Capture the cell that displays the provided text and extract its (X, Y) central coordinate. 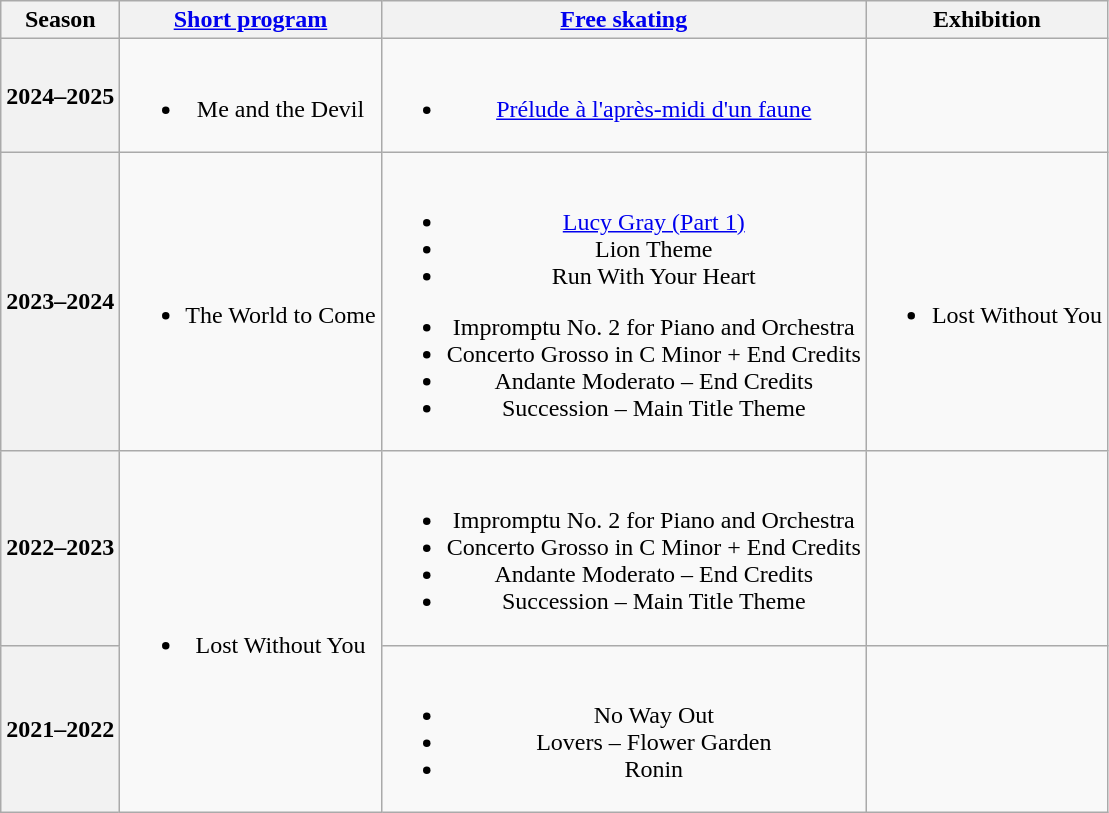
The World to Come (250, 302)
Prélude à l'après-midi d'un faune (624, 96)
2022–2023 (60, 548)
2021–2022 (60, 728)
Me and the Devil (250, 96)
2024–2025 (60, 96)
2023–2024 (60, 302)
No Way OutLovers – Flower Garden Ronin (624, 728)
Exhibition (986, 20)
Season (60, 20)
Free skating (624, 20)
Short program (250, 20)
Impromptu No. 2 for Piano and OrchestraConcerto Grosso in C Minor + End CreditsAndante Moderato – End CreditsSuccession – Main Title Theme (624, 548)
